For the text-containing cell, return its midpoint in (X, Y) coordinate format. 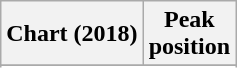
Chart (2018) (72, 34)
Peakposition (189, 34)
